Locate the cell with the specified text and output its [X, Y] center coordinate. 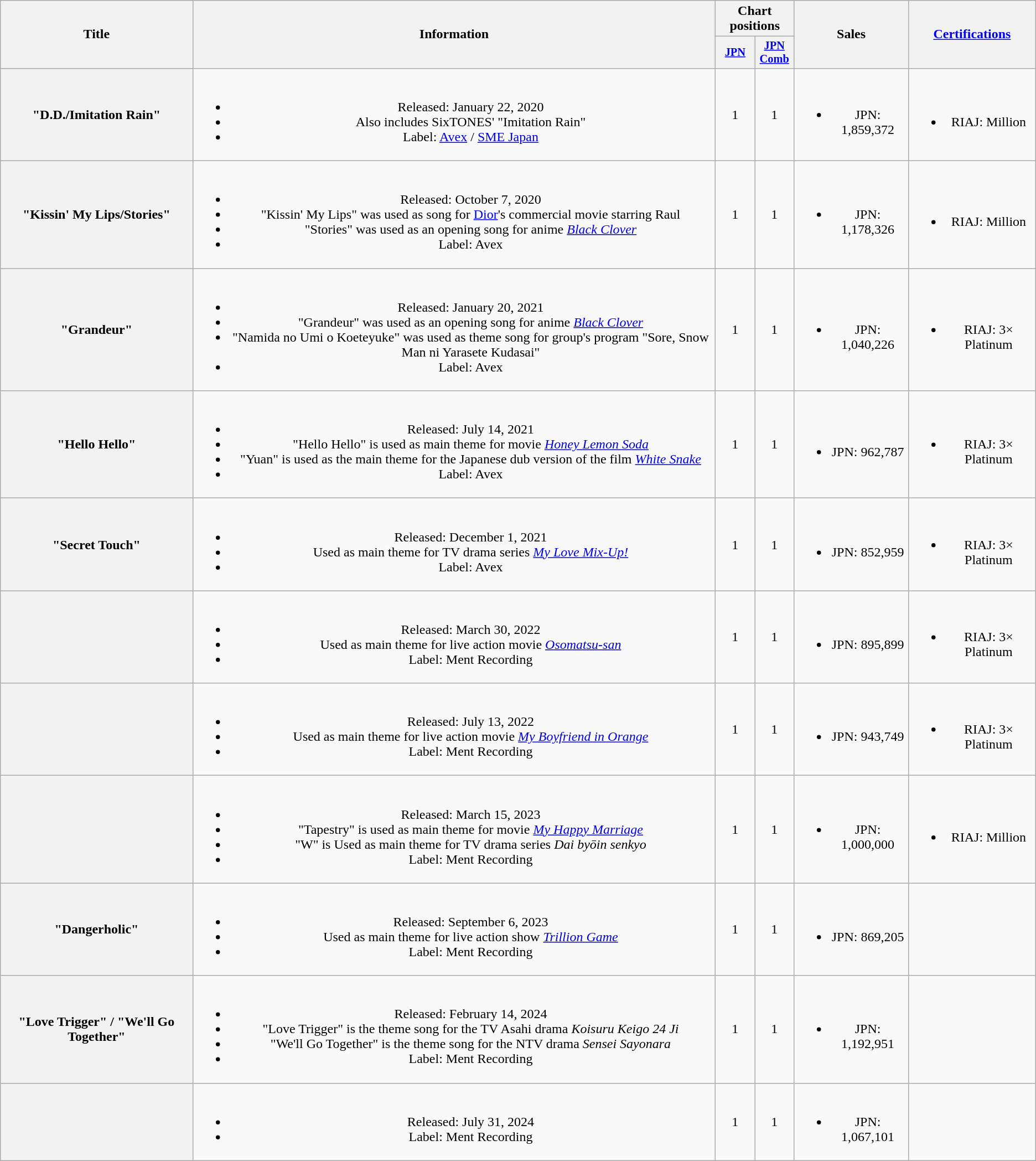
JPN: 1,192,951 [851, 1029]
JPN: 1,859,372 [851, 114]
"D.D./Imitation Rain" [96, 114]
Released: September 6, 2023Used as main theme for live action show Trillion GameLabel: Ment Recording [454, 929]
"Love Trigger" / "We'll Go Together" [96, 1029]
JPNComb [775, 53]
"Grandeur" [96, 330]
Released: December 1, 2021Used as main theme for TV drama series My Love Mix-Up!Label: Avex [454, 545]
JPN [735, 53]
JPN: 1,178,326 [851, 215]
JPN: 1,000,000 [851, 829]
"Hello Hello" [96, 445]
JPN: 869,205 [851, 929]
JPN: 895,899 [851, 637]
Released: July 31, 2024Label: Ment Recording [454, 1122]
"Secret Touch" [96, 545]
Released: March 30, 2022Used as main theme for live action movie Osomatsu-sanLabel: Ment Recording [454, 637]
Released: July 13, 2022Used as main theme for live action movie My Boyfriend in OrangeLabel: Ment Recording [454, 730]
Released: January 22, 2020Also includes SixTONES' "Imitation Rain"Label: Avex / SME Japan [454, 114]
"Kissin' My Lips/Stories" [96, 215]
"Dangerholic" [96, 929]
JPN: 1,067,101 [851, 1122]
Information [454, 34]
Certifications [972, 34]
JPN: 943,749 [851, 730]
JPN: 852,959 [851, 545]
JPN: 962,787 [851, 445]
JPN: 1,040,226 [851, 330]
Title [96, 34]
Chart positions [755, 19]
Sales [851, 34]
